From the cell containing the given text, extract its center point as [X, Y] coordinate. 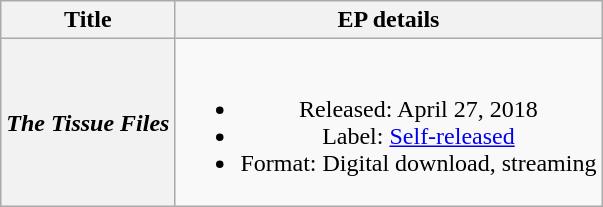
EP details [388, 20]
Title [88, 20]
The Tissue Files [88, 122]
Released: April 27, 2018Label: Self-releasedFormat: Digital download, streaming [388, 122]
